Return the [x, y] coordinate for the center point of the cell that contains the specified text.  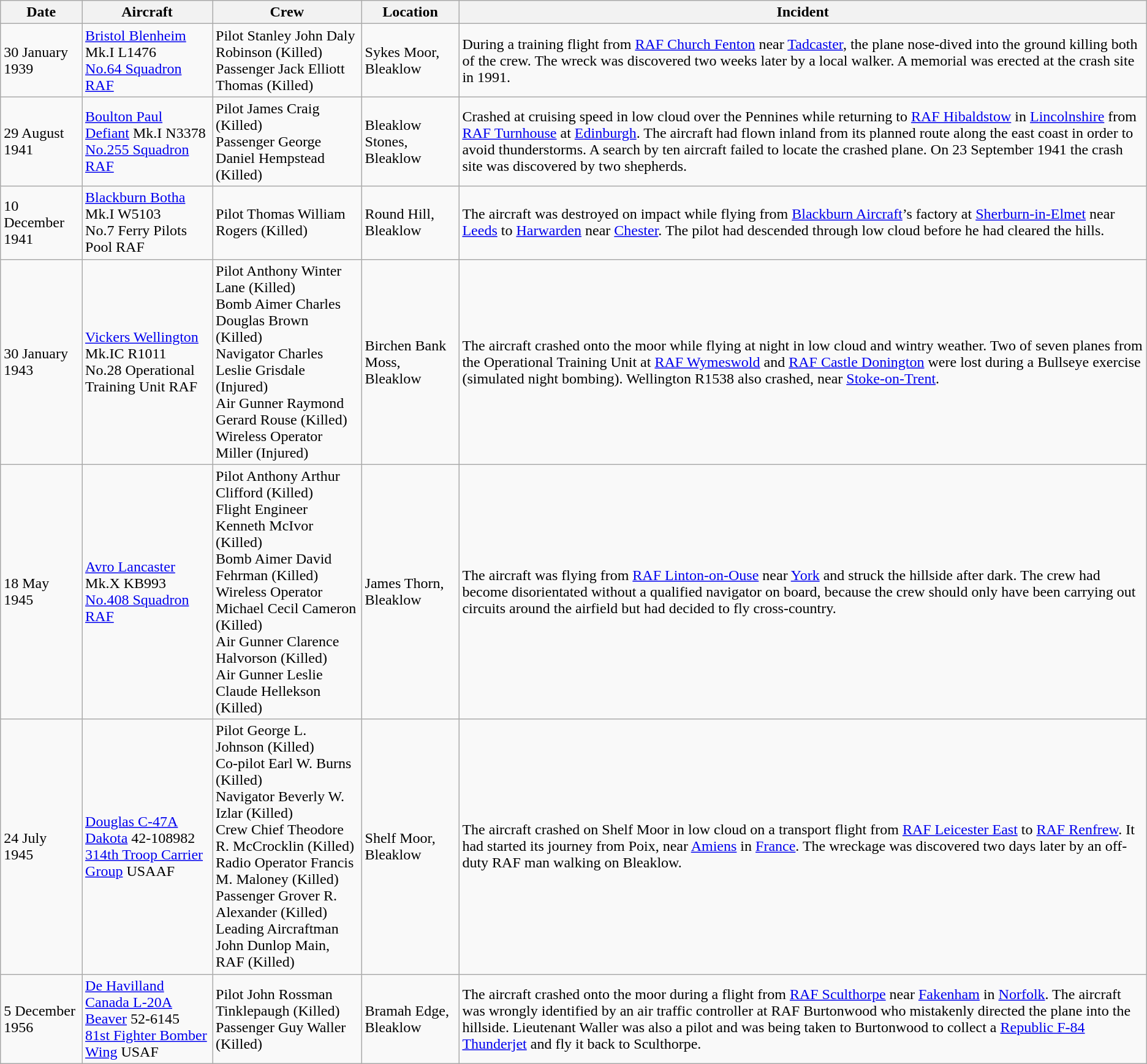
18 May 1945 [42, 592]
30 January 1943 [42, 361]
Round Hill, Bleaklow [411, 223]
Crew [287, 12]
Sykes Moor, Bleaklow [411, 60]
10 December 1941 [42, 223]
Pilot John Rossman Tinklepaugh (Killed)Passenger Guy Waller (Killed) [287, 1019]
Blackburn Botha Mk.I W5103No.7 Ferry Pilots Pool RAF [147, 223]
James Thorn, Bleaklow [411, 592]
Shelf Moor, Bleaklow [411, 847]
Date [42, 12]
Bristol Blenheim Mk.I L1476No.64 Squadron RAF [147, 60]
Avro Lancaster Mk.X KB993No.408 Squadron RAF [147, 592]
Pilot Thomas William Rogers (Killed) [287, 223]
De Havilland Canada L-20A Beaver 52-614581st Fighter Bomber Wing USAF [147, 1019]
Location [411, 12]
Bleaklow Stones, Bleaklow [411, 141]
Boulton Paul Defiant Mk.I N3378No.255 Squadron RAF [147, 141]
Birchen Bank Moss, Bleaklow [411, 361]
Aircraft [147, 12]
30 January 1939 [42, 60]
Douglas C-47A Dakota 42-108982314th Troop Carrier Group USAAF [147, 847]
24 July 1945 [42, 847]
Pilot Stanley John Daly Robinson (Killed)Passenger Jack Elliott Thomas (Killed) [287, 60]
5 December 1956 [42, 1019]
Vickers Wellington Mk.IC R1011No.28 Operational Training Unit RAF [147, 361]
Bramah Edge, Bleaklow [411, 1019]
Pilot James Craig (Killed)Passenger George Daniel Hempstead (Killed) [287, 141]
Incident [803, 12]
29 August 1941 [42, 141]
